Extract the [x, y] coordinate from the center of the cell holding the provided text.  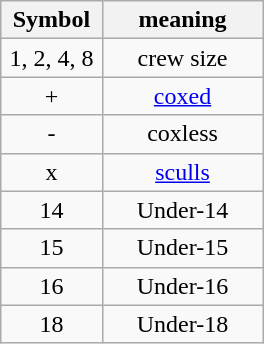
18 [52, 324]
Under-16 [182, 286]
15 [52, 248]
sculls [182, 172]
- [52, 134]
14 [52, 210]
+ [52, 96]
coxless [182, 134]
x [52, 172]
coxed [182, 96]
Symbol [52, 20]
crew size [182, 58]
Under-14 [182, 210]
16 [52, 286]
Under-15 [182, 248]
meaning [182, 20]
Under-18 [182, 324]
1, 2, 4, 8 [52, 58]
